For the text-containing cell, return its midpoint in (X, Y) coordinate format. 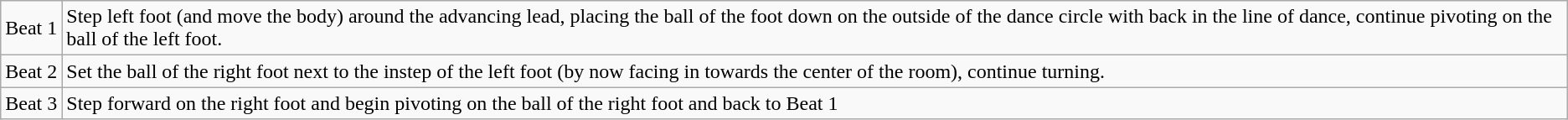
Set the ball of the right foot next to the instep of the left foot (by now facing in towards the center of the room), continue turning. (814, 71)
Step forward on the right foot and begin pivoting on the ball of the right foot and back to Beat 1 (814, 103)
Beat 1 (32, 29)
Beat 3 (32, 103)
Beat 2 (32, 71)
